Pinpoint the cell where the given text exists, returning its (X, Y) midpoint coordinate. 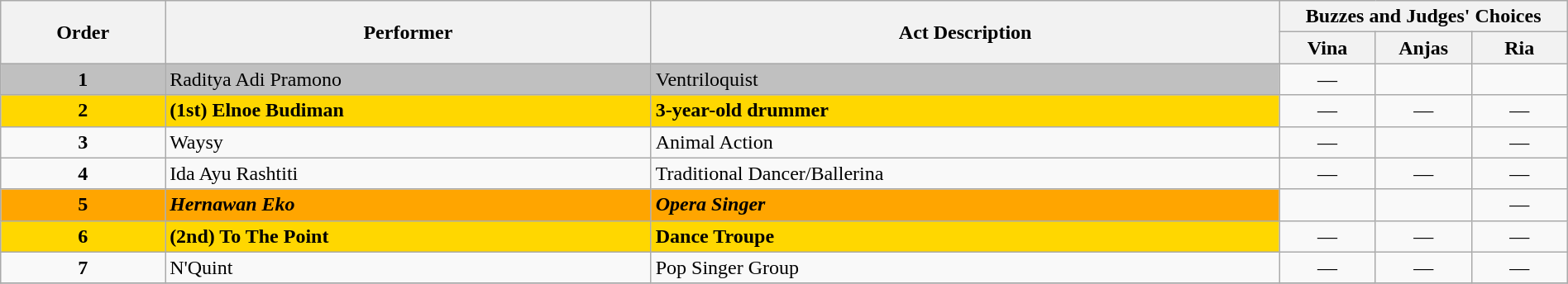
5 (83, 205)
Ria (1519, 48)
3 (83, 142)
(1st) Elnoe Budiman (409, 111)
Dance Troupe (965, 236)
4 (83, 173)
Traditional Dancer/Ballerina (965, 173)
7 (83, 267)
Anjas (1423, 48)
Performer (409, 32)
Animal Action (965, 142)
2 (83, 111)
Vina (1327, 48)
Hernawan Eko (409, 205)
Order (83, 32)
6 (83, 236)
Buzzes and Judges' Choices (1423, 17)
Raditya Adi Pramono (409, 79)
Pop Singer Group (965, 267)
N'Quint (409, 267)
Opera Singer (965, 205)
Ventriloquist (965, 79)
Ida Ayu Rashtiti (409, 173)
1 (83, 79)
(2nd) To The Point (409, 236)
Waysy (409, 142)
3-year-old drummer (965, 111)
Act Description (965, 32)
